Locate the cell with the specified text and output its [X, Y] center coordinate. 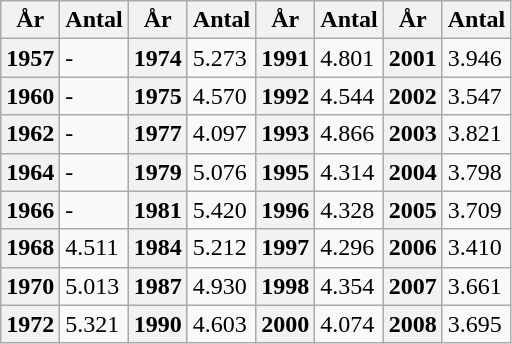
1970 [30, 286]
3.410 [476, 248]
2006 [412, 248]
2001 [412, 58]
1972 [30, 324]
2002 [412, 96]
1993 [286, 134]
3.547 [476, 96]
5.212 [221, 248]
4.328 [349, 210]
4.603 [221, 324]
4.296 [349, 248]
1962 [30, 134]
3.798 [476, 172]
1995 [286, 172]
2004 [412, 172]
1974 [158, 58]
2000 [286, 324]
1966 [30, 210]
1992 [286, 96]
3.709 [476, 210]
1968 [30, 248]
1991 [286, 58]
1990 [158, 324]
5.321 [94, 324]
1996 [286, 210]
3.946 [476, 58]
1984 [158, 248]
1981 [158, 210]
4.314 [349, 172]
1957 [30, 58]
2007 [412, 286]
1977 [158, 134]
4.074 [349, 324]
1998 [286, 286]
1997 [286, 248]
5.013 [94, 286]
1987 [158, 286]
5.420 [221, 210]
1960 [30, 96]
2008 [412, 324]
5.076 [221, 172]
4.354 [349, 286]
3.661 [476, 286]
2005 [412, 210]
4.866 [349, 134]
4.097 [221, 134]
4.930 [221, 286]
3.695 [476, 324]
4.801 [349, 58]
1979 [158, 172]
4.544 [349, 96]
4.511 [94, 248]
3.821 [476, 134]
4.570 [221, 96]
2003 [412, 134]
5.273 [221, 58]
1975 [158, 96]
1964 [30, 172]
